From the cell containing the given text, extract its center point as (x, y) coordinate. 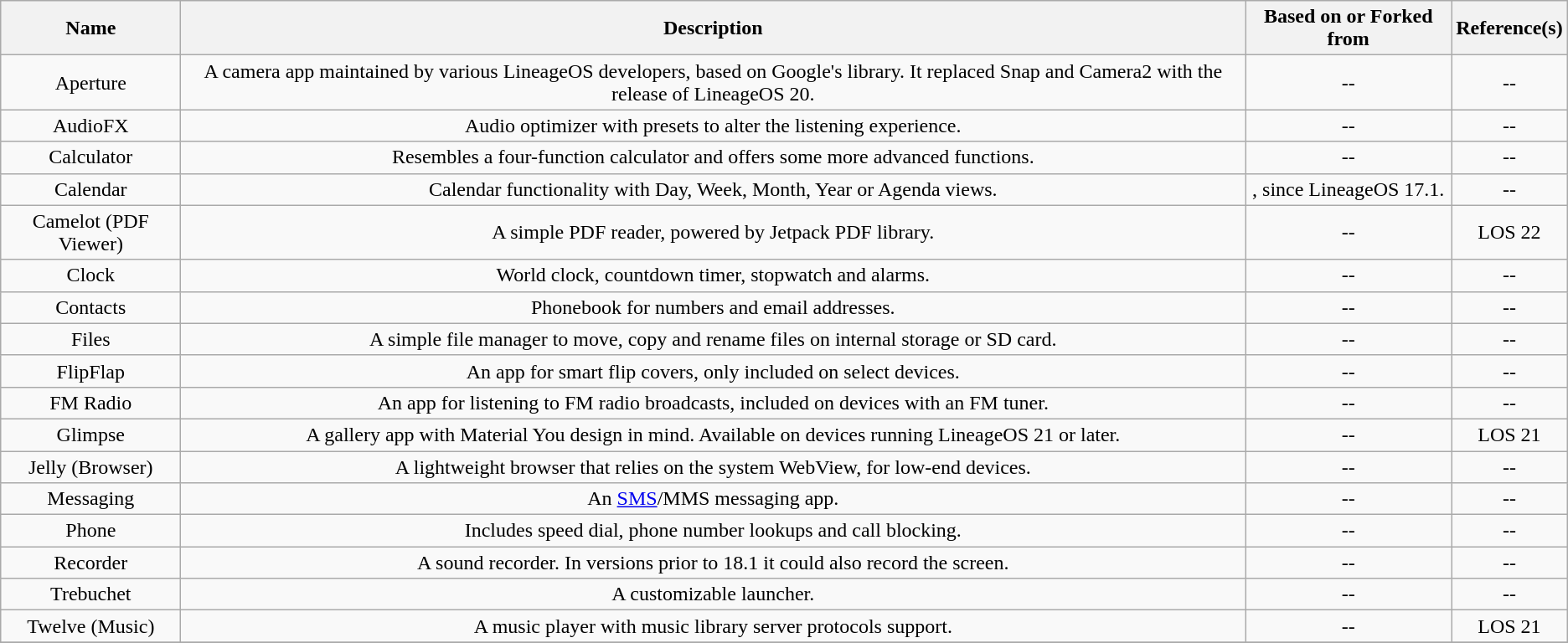
Includes speed dial, phone number lookups and call blocking. (714, 531)
Phonebook for numbers and email addresses. (714, 307)
FlipFlap (90, 371)
Calendar functionality with Day, Week, Month, Year or Agenda views. (714, 189)
Camelot (PDF Viewer) (90, 233)
Contacts (90, 307)
Jelly (Browser) (90, 466)
Based on or Forked from (1349, 28)
An SMS/MMS messaging app. (714, 499)
A camera app maintained by various LineageOS developers, based on Google's library. It replaced Snap and Camera2 with the release of LineageOS 20. (714, 82)
A sound recorder. In versions prior to 18.1 it could also record the screen. (714, 563)
Trebuchet (90, 594)
Recorder (90, 563)
A customizable launcher. (714, 594)
A simple PDF reader, powered by Jetpack PDF library. (714, 233)
Audio optimizer with presets to alter the listening experience. (714, 126)
FM Radio (90, 403)
Files (90, 339)
Name (90, 28)
Twelve (Music) (90, 626)
AudioFX (90, 126)
A simple file manager to move, copy and rename files on internal storage or SD card. (714, 339)
Clock (90, 275)
, since LineageOS 17.1. (1349, 189)
LOS 22 (1509, 233)
Aperture (90, 82)
World clock, countdown timer, stopwatch and alarms. (714, 275)
A lightweight browser that relies on the system WebView, for low-end devices. (714, 466)
Glimpse (90, 435)
An app for smart flip covers, only included on select devices. (714, 371)
Messaging (90, 499)
A gallery app with Material You design in mind. Available on devices running LineageOS 21 or later. (714, 435)
Calendar (90, 189)
A music player with music library server protocols support. (714, 626)
Phone (90, 531)
Calculator (90, 157)
Description (714, 28)
Reference(s) (1509, 28)
An app for listening to FM radio broadcasts, included on devices with an FM tuner. (714, 403)
Resembles a four-function calculator and offers some more advanced functions. (714, 157)
